Detect which cell encompasses the target text, then output its (x, y) center coordinate. 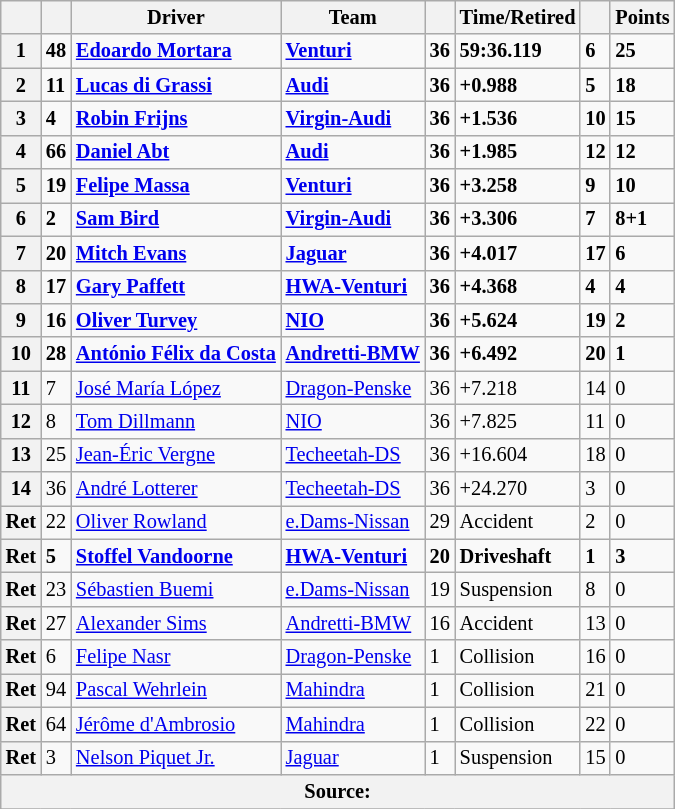
48 (56, 51)
+0.988 (518, 85)
+24.270 (518, 489)
Team (353, 17)
Stoffel Vandoorne (176, 556)
8+1 (642, 219)
Oliver Rowland (176, 522)
21 (595, 690)
Time/Retired (518, 17)
Driveshaft (518, 556)
23 (56, 589)
+3.306 (518, 219)
+7.825 (518, 421)
Oliver Turvey (176, 320)
Felipe Massa (176, 186)
António Félix da Costa (176, 354)
Points (642, 17)
29 (440, 522)
Source: (338, 791)
+1.985 (518, 152)
Mitch Evans (176, 253)
Daniel Abt (176, 152)
+4.017 (518, 253)
Nelson Piquet Jr. (176, 758)
28 (56, 354)
Edoardo Mortara (176, 51)
66 (56, 152)
Felipe Nasr (176, 657)
+7.218 (518, 388)
94 (56, 690)
Tom Dillmann (176, 421)
64 (56, 724)
+3.258 (518, 186)
José María López (176, 388)
Pascal Wehrlein (176, 690)
+4.368 (518, 287)
Sébastien Buemi (176, 589)
59:36.119 (518, 51)
+1.536 (518, 118)
Driver (176, 17)
27 (56, 623)
Gary Paffett (176, 287)
+6.492 (518, 354)
André Lotterer (176, 489)
+16.604 (518, 455)
Jean-Éric Vergne (176, 455)
Robin Frijns (176, 118)
Alexander Sims (176, 623)
Sam Bird (176, 219)
Lucas di Grassi (176, 85)
Jérôme d'Ambrosio (176, 724)
+5.624 (518, 320)
